Output the [X, Y] coordinate of the center of the cell containing the given text.  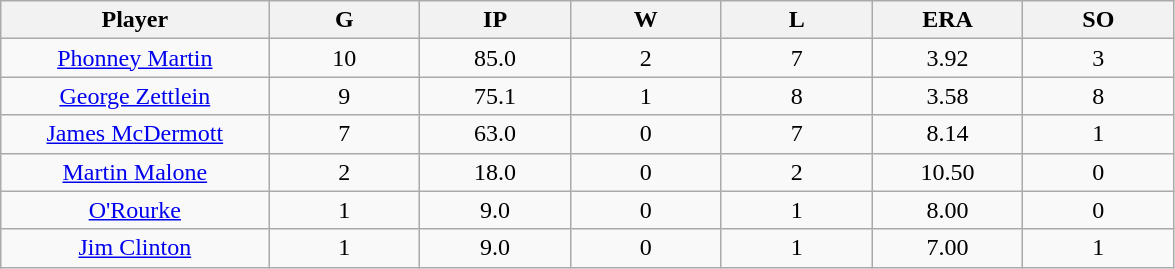
3.92 [948, 58]
George Zettlein [135, 96]
85.0 [496, 58]
James McDermott [135, 134]
18.0 [496, 172]
Jim Clinton [135, 248]
Phonney Martin [135, 58]
63.0 [496, 134]
10.50 [948, 172]
ERA [948, 20]
9 [344, 96]
8.14 [948, 134]
7.00 [948, 248]
Player [135, 20]
3.58 [948, 96]
10 [344, 58]
75.1 [496, 96]
IP [496, 20]
Martin Malone [135, 172]
3 [1098, 58]
O'Rourke [135, 210]
G [344, 20]
L [796, 20]
W [646, 20]
SO [1098, 20]
8.00 [948, 210]
